Search for the cell housing the specified text and yield its [x, y] center coordinate. 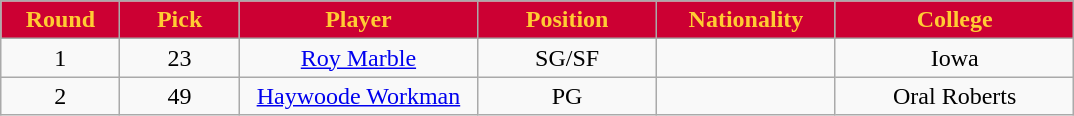
1 [60, 58]
College [954, 20]
Player [358, 20]
Oral Roberts [954, 96]
Iowa [954, 58]
Roy Marble [358, 58]
Position [568, 20]
Nationality [746, 20]
Pick [180, 20]
49 [180, 96]
23 [180, 58]
2 [60, 96]
SG/SF [568, 58]
Round [60, 20]
Haywoode Workman [358, 96]
PG [568, 96]
